Identify which cell holds the provided text, then report its [X, Y] central coordinate. 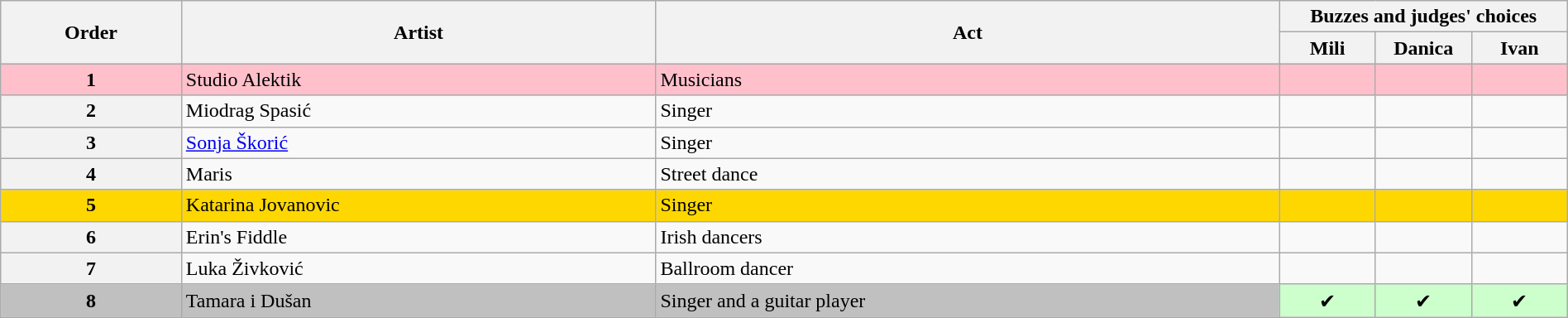
Street dance [968, 174]
Luka Živković [418, 268]
Studio Alektik [418, 79]
Buzzes and judges' choices [1423, 17]
Artist [418, 32]
3 [91, 142]
1 [91, 79]
Tamara i Dušan [418, 301]
6 [91, 237]
Act [968, 32]
8 [91, 301]
5 [91, 205]
Katarina Jovanovic [418, 205]
Miodrag Spasić [418, 111]
2 [91, 111]
Irish dancers [968, 237]
Singer and a guitar player [968, 301]
Order [91, 32]
Maris [418, 174]
Musicians [968, 79]
Ivan [1519, 48]
Erin's Fiddle [418, 237]
Ballroom dancer [968, 268]
7 [91, 268]
Danica [1423, 48]
Sonja Škorić [418, 142]
4 [91, 174]
Mili [1327, 48]
